Find where the given text appears and provide that cell's center as (X, Y) coordinate. 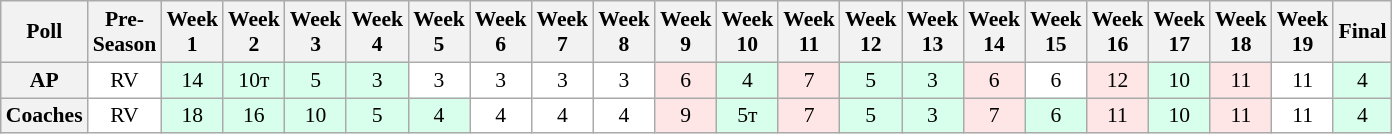
Coaches (44, 116)
Final (1362, 32)
Week6 (501, 32)
Week17 (1179, 32)
9 (686, 116)
Week4 (377, 32)
Week18 (1241, 32)
Week8 (624, 32)
Week11 (809, 32)
Week5 (439, 32)
Week2 (254, 32)
10т (254, 80)
Poll (44, 32)
Week13 (933, 32)
Week7 (562, 32)
Week10 (748, 32)
Week9 (686, 32)
Pre-Season (125, 32)
12 (1118, 80)
16 (254, 116)
18 (192, 116)
Week15 (1056, 32)
14 (192, 80)
Week19 (1303, 32)
AP (44, 80)
Week14 (994, 32)
Week16 (1118, 32)
Week3 (316, 32)
Week12 (871, 32)
5т (748, 116)
Week1 (192, 32)
